Identify which cell holds the provided text, then report its [x, y] central coordinate. 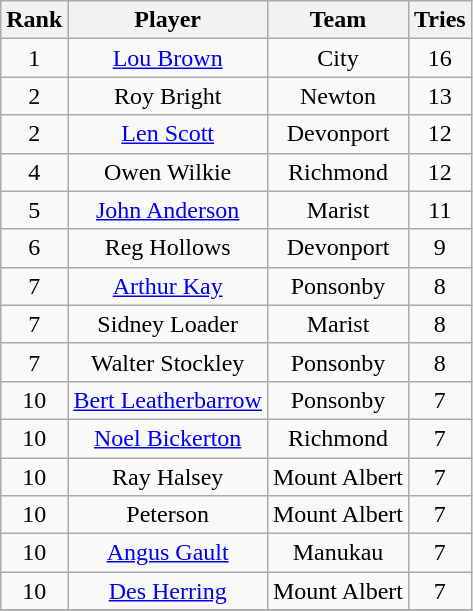
Rank [34, 20]
5 [34, 210]
11 [440, 210]
Des Herring [168, 591]
Lou Brown [168, 58]
9 [440, 248]
Tries [440, 20]
Len Scott [168, 134]
Peterson [168, 515]
Manukau [338, 553]
Angus Gault [168, 553]
Roy Bright [168, 96]
13 [440, 96]
1 [34, 58]
City [338, 58]
Owen Wilkie [168, 172]
Player [168, 20]
16 [440, 58]
Reg Hollows [168, 248]
Ray Halsey [168, 477]
Walter Stockley [168, 362]
Noel Bickerton [168, 438]
Team [338, 20]
6 [34, 248]
Sidney Loader [168, 324]
Newton [338, 96]
John Anderson [168, 210]
Bert Leatherbarrow [168, 400]
4 [34, 172]
Arthur Kay [168, 286]
